Output the [x, y] coordinate of the center of the cell containing the given text.  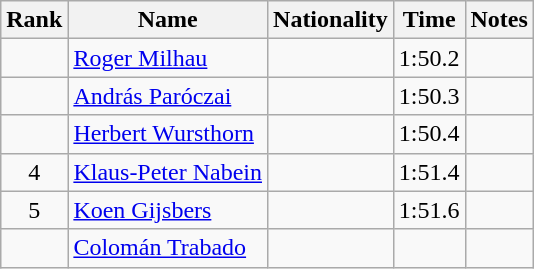
1:50.3 [429, 96]
Herbert Wursthorn [168, 134]
Nationality [331, 20]
Rank [34, 20]
Time [429, 20]
Klaus-Peter Nabein [168, 172]
1:51.4 [429, 172]
4 [34, 172]
András Paróczai [168, 96]
1:51.6 [429, 210]
5 [34, 210]
Roger Milhau [168, 58]
Colomán Trabado [168, 248]
Name [168, 20]
1:50.4 [429, 134]
Koen Gijsbers [168, 210]
Notes [499, 20]
1:50.2 [429, 58]
